Detect which cell encompasses the target text, then output its [x, y] center coordinate. 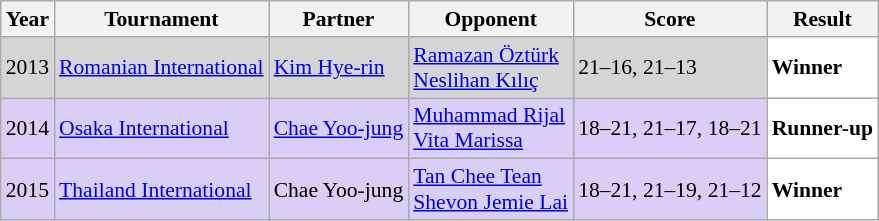
Kim Hye-rin [339, 68]
Tournament [162, 19]
Runner-up [822, 128]
Thailand International [162, 190]
Opponent [490, 19]
18–21, 21–19, 21–12 [670, 190]
Partner [339, 19]
Result [822, 19]
Tan Chee Tean Shevon Jemie Lai [490, 190]
2013 [28, 68]
21–16, 21–13 [670, 68]
2015 [28, 190]
2014 [28, 128]
Year [28, 19]
Ramazan Öztürk Neslihan Kılıç [490, 68]
Muhammad Rijal Vita Marissa [490, 128]
Romanian International [162, 68]
Score [670, 19]
Osaka International [162, 128]
18–21, 21–17, 18–21 [670, 128]
